Provide the (X, Y) coordinate of the cell's center where the given text is located.  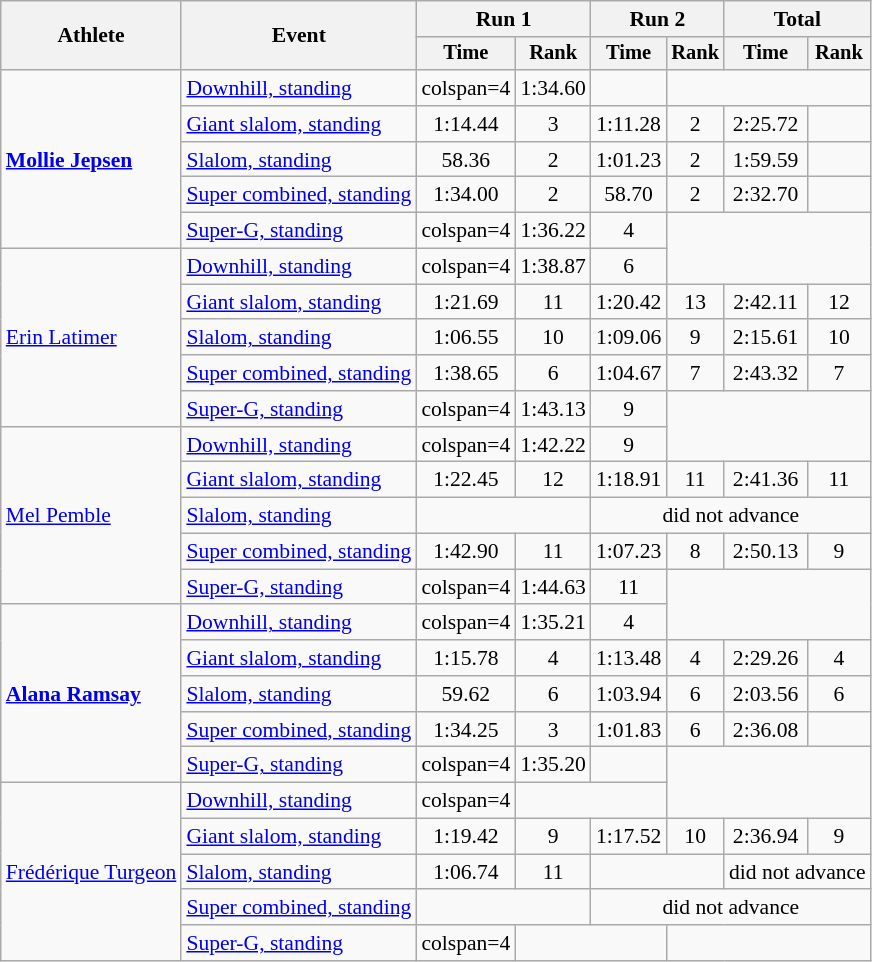
Mollie Jepsen (92, 159)
1:03.94 (628, 694)
Mel Pemble (92, 516)
1:06.74 (466, 872)
1:07.23 (628, 552)
1:01.23 (628, 160)
2:50.13 (766, 552)
1:17.52 (628, 837)
Athlete (92, 36)
1:06.55 (466, 338)
2:15.61 (766, 338)
Frédérique Turgeon (92, 872)
1:34.60 (552, 88)
Run 2 (658, 19)
2:36.94 (766, 837)
Erin Latimer (92, 338)
1:13.48 (628, 658)
1:34.00 (466, 195)
1:22.45 (466, 480)
Run 1 (504, 19)
1:04.67 (628, 373)
1:15.78 (466, 658)
1:44.63 (552, 587)
2:36.08 (766, 730)
1:38.87 (552, 267)
1:11.28 (628, 124)
1:19.42 (466, 837)
2:29.26 (766, 658)
1:18.91 (628, 480)
58.36 (466, 160)
2:25.72 (766, 124)
1:14.44 (466, 124)
2:03.56 (766, 694)
1:42.90 (466, 552)
1:35.21 (552, 623)
1:21.69 (466, 302)
13 (695, 302)
1:35.20 (552, 765)
58.70 (628, 195)
1:38.65 (466, 373)
1:34.25 (466, 730)
Total (798, 19)
8 (695, 552)
1:01.83 (628, 730)
2:32.70 (766, 195)
1:09.06 (628, 338)
1:43.13 (552, 409)
1:59.59 (766, 160)
2:42.11 (766, 302)
1:20.42 (628, 302)
2:41.36 (766, 480)
1:36.22 (552, 231)
Event (298, 36)
1:42.22 (552, 445)
2:43.32 (766, 373)
59.62 (466, 694)
Alana Ramsay (92, 694)
